For the text-containing cell, return its midpoint in [x, y] coordinate format. 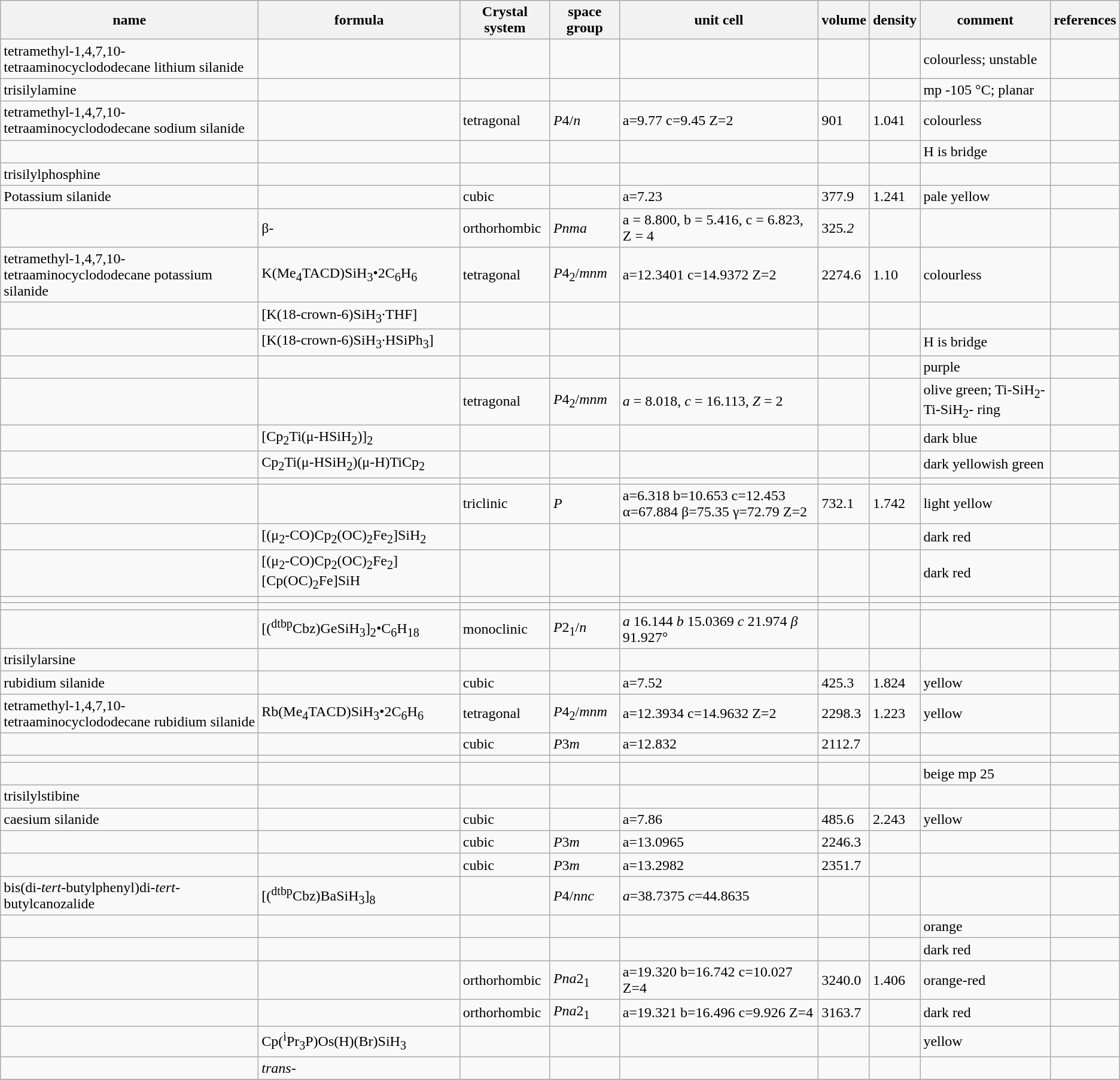
trisilylphosphine [129, 174]
tetramethyl-1,4,7,10-tetraaminocyclododecane rubidium silanide [129, 713]
2351.7 [844, 865]
377.9 [844, 197]
1.041 [894, 121]
caesium silanide [129, 819]
Pnma [585, 227]
a = 8.018, c = 16.113, Z = 2 [719, 401]
901 [844, 121]
trisilylstibine [129, 796]
425.3 [844, 683]
a=19.320 b=16.742 c=10.027 Z=4 [719, 980]
purple [985, 367]
orange [985, 926]
2274.6 [844, 275]
[(dtbpCbz)BaSiH3]8 [359, 895]
a = 8.800, b = 5.416, c = 6.823, Z = 4 [719, 227]
monoclinic [505, 629]
triclinic [505, 504]
a=13.0965 [719, 842]
1.406 [894, 980]
325.2 [844, 227]
2112.7 [844, 744]
2246.3 [844, 842]
K(Me4TACD)SiH3•2C6H6 [359, 275]
a=19.321 b=16.496 c=9.926 Z=4 [719, 1013]
a=13.2982 [719, 865]
[(μ2-CO)Cp2(OC)2Fe2][Cp(OC)2Fe]SiH [359, 573]
mp -105 °C; planar [985, 90]
comment [985, 20]
dark yellowish green [985, 464]
a=12.3401 c=14.9372 Z=2 [719, 275]
1.10 [894, 275]
1.241 [894, 197]
P21/n [585, 629]
Cp2Ti(μ-HSiH2)(μ-H)TiCp2 [359, 464]
[K(18-crown-6)SiH3·HSiPh3] [359, 342]
density [894, 20]
tetramethyl-1,4,7,10-tetraaminocyclododecane sodium silanide [129, 121]
tetramethyl-1,4,7,10-tetraaminocyclododecane lithium silanide [129, 59]
references [1085, 20]
trisilylamine [129, 90]
dark blue [985, 438]
485.6 [844, 819]
P4/n [585, 121]
colourless; unstable [985, 59]
2.243 [894, 819]
Crystal system [505, 20]
3163.7 [844, 1013]
olive green; Ti-SiH2-Ti-SiH2- ring [985, 401]
volume [844, 20]
Cp(iPr3P)Os(H)(Br)SiH3 [359, 1041]
a 16.144 b 15.0369 c 21.974 β 91.927° [719, 629]
[K(18-crown-6)SiH3·THF] [359, 315]
a=7.52 [719, 683]
a=9.77 c=9.45 Z=2 [719, 121]
space group [585, 20]
[(μ2-CO)Cp2(OC)2Fe2]SiH2 [359, 536]
light yellow [985, 504]
rubidium silanide [129, 683]
732.1 [844, 504]
P [585, 504]
tetramethyl-1,4,7,10-tetraaminocyclododecane potassium silanide [129, 275]
orange-red [985, 980]
a=12.3934 c=14.9632 Z=2 [719, 713]
a=12.832 [719, 744]
[(dtbpCbz)GeSiH3]2•C6H18 [359, 629]
Potassium silanide [129, 197]
trisilylarsine [129, 660]
1.742 [894, 504]
a=38.7375 c=44.8635 [719, 895]
unit cell [719, 20]
pale yellow [985, 197]
name [129, 20]
beige mp 25 [985, 774]
a=6.318 b=10.653 c=12.453 α=67.884 β=75.35 γ=72.79 Z=2 [719, 504]
a=7.23 [719, 197]
[Cp2Ti(μ-HSiH2)]2 [359, 438]
2298.3 [844, 713]
Rb(Me4TACD)SiH3•2C6H6 [359, 713]
trans- [359, 1068]
P4/nnc [585, 895]
β- [359, 227]
formula [359, 20]
bis(di-tert-butylphenyl)di-tert-butylcanozalide [129, 895]
1.824 [894, 683]
a=7.86 [719, 819]
1.223 [894, 713]
3240.0 [844, 980]
